Return the (X, Y) coordinate for the center point of the cell that contains the specified text.  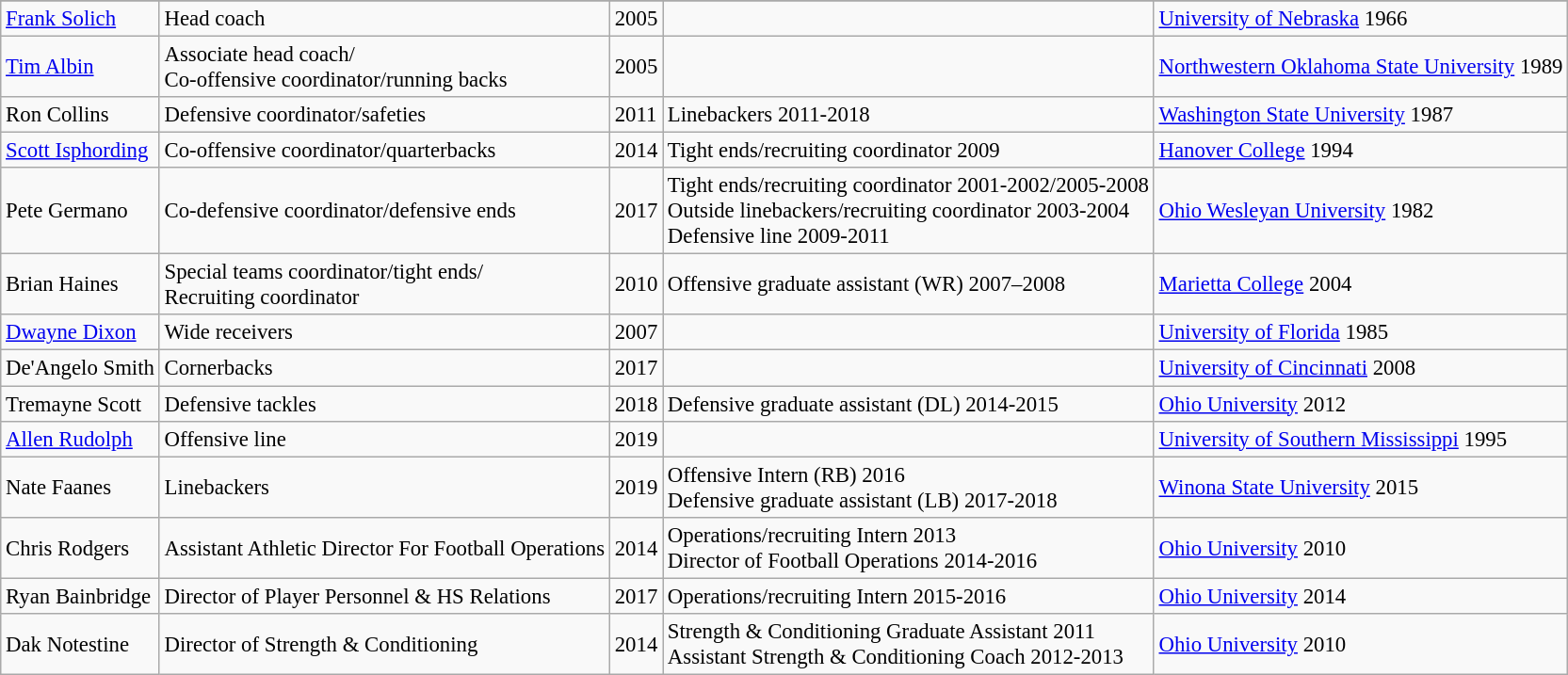
Tremayne Scott (80, 404)
Offensive line (384, 439)
Head coach (384, 19)
2007 (636, 332)
Ohio University 2012 (1361, 404)
Special teams coordinator/tight ends/Recruiting coordinator (384, 284)
Operations/recruiting Intern 2013Director of Football Operations 2014-2016 (909, 548)
Tim Albin (80, 68)
De'Angelo Smith (80, 368)
2010 (636, 284)
Ryan Bainbridge (80, 596)
Linebackers 2011-2018 (909, 115)
Defensive coordinator/safeties (384, 115)
Defensive tackles (384, 404)
Offensive Intern (RB) 2016Defensive graduate assistant (LB) 2017-2018 (909, 488)
Co-offensive coordinator/quarterbacks (384, 151)
Winona State University 2015 (1361, 488)
Washington State University 1987 (1361, 115)
Marietta College 2004 (1361, 284)
Dwayne Dixon (80, 332)
Ron Collins (80, 115)
Tight ends/recruiting coordinator 2009 (909, 151)
Wide receivers (384, 332)
University of Southern Mississippi 1995 (1361, 439)
Director of Strength & Conditioning (384, 644)
Dak Notestine (80, 644)
2018 (636, 404)
Allen Rudolph (80, 439)
Pete Germano (80, 211)
Scott Isphording (80, 151)
Hanover College 1994 (1361, 151)
Director of Player Personnel & HS Relations (384, 596)
Associate head coach/Co-offensive coordinator/running backs (384, 68)
University of Florida 1985 (1361, 332)
Operations/recruiting Intern 2015-2016 (909, 596)
2011 (636, 115)
University of Nebraska 1966 (1361, 19)
Offensive graduate assistant (WR) 2007–2008 (909, 284)
Northwestern Oklahoma State University 1989 (1361, 68)
University of Cincinnati 2008 (1361, 368)
Chris Rodgers (80, 548)
Defensive graduate assistant (DL) 2014-2015 (909, 404)
Cornerbacks (384, 368)
Brian Haines (80, 284)
Tight ends/recruiting coordinator 2001-2002/2005-2008Outside linebackers/recruiting coordinator 2003-2004Defensive line 2009-2011 (909, 211)
Ohio Wesleyan University 1982 (1361, 211)
Frank Solich (80, 19)
Nate Faanes (80, 488)
Strength & Conditioning Graduate Assistant 2011Assistant Strength & Conditioning Coach 2012-2013 (909, 644)
Ohio University 2014 (1361, 596)
Linebackers (384, 488)
Co-defensive coordinator/defensive ends (384, 211)
Assistant Athletic Director For Football Operations (384, 548)
